Return the (X, Y) coordinate for the center point of the cell that contains the specified text.  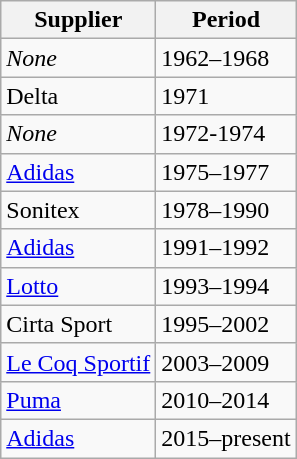
Cirta Sport (78, 324)
1995–2002 (226, 324)
Supplier (78, 20)
Sonitex (78, 210)
1975–1977 (226, 172)
1993–1994 (226, 286)
Period (226, 20)
1962–1968 (226, 58)
1978–1990 (226, 210)
1971 (226, 96)
2010–2014 (226, 400)
2003–2009 (226, 362)
1991–1992 (226, 248)
Delta (78, 96)
Lotto (78, 286)
Puma (78, 400)
1972-1974 (226, 134)
Le Coq Sportif (78, 362)
2015–present (226, 438)
